Provide the (x, y) coordinate of the cell's center where the given text is located.  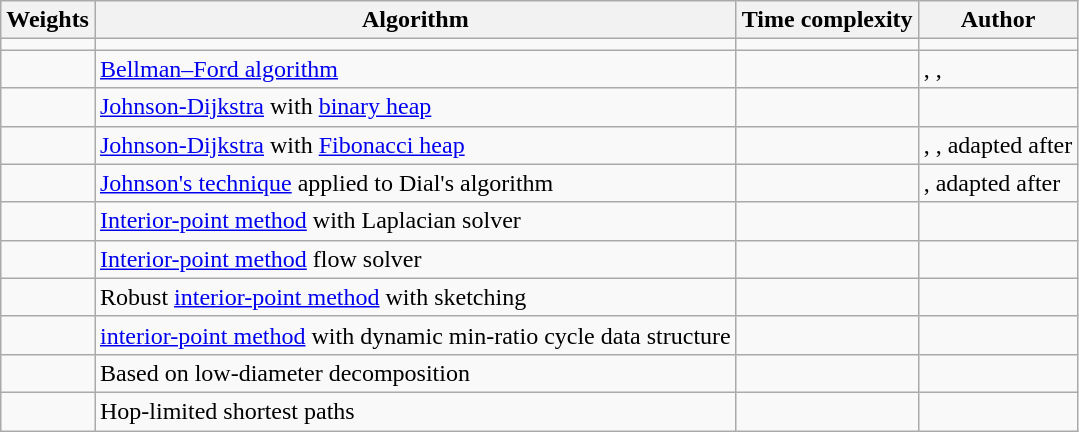
, , adapted after (998, 145)
Interior-point method flow solver (415, 259)
Hop-limited shortest paths (415, 411)
Bellman–Ford algorithm (415, 69)
Time complexity (827, 20)
, , (998, 69)
Based on low-diameter decomposition (415, 373)
Robust interior-point method with sketching (415, 297)
Weights (48, 20)
, adapted after (998, 183)
Johnson-Dijkstra with binary heap (415, 107)
Johnson-Dijkstra with Fibonacci heap (415, 145)
Algorithm (415, 20)
interior-point method with dynamic min-ratio cycle data structure (415, 335)
Interior-point method with Laplacian solver (415, 221)
Johnson's technique applied to Dial's algorithm (415, 183)
Author (998, 20)
